Capture the cell that displays the provided text and extract its [X, Y] central coordinate. 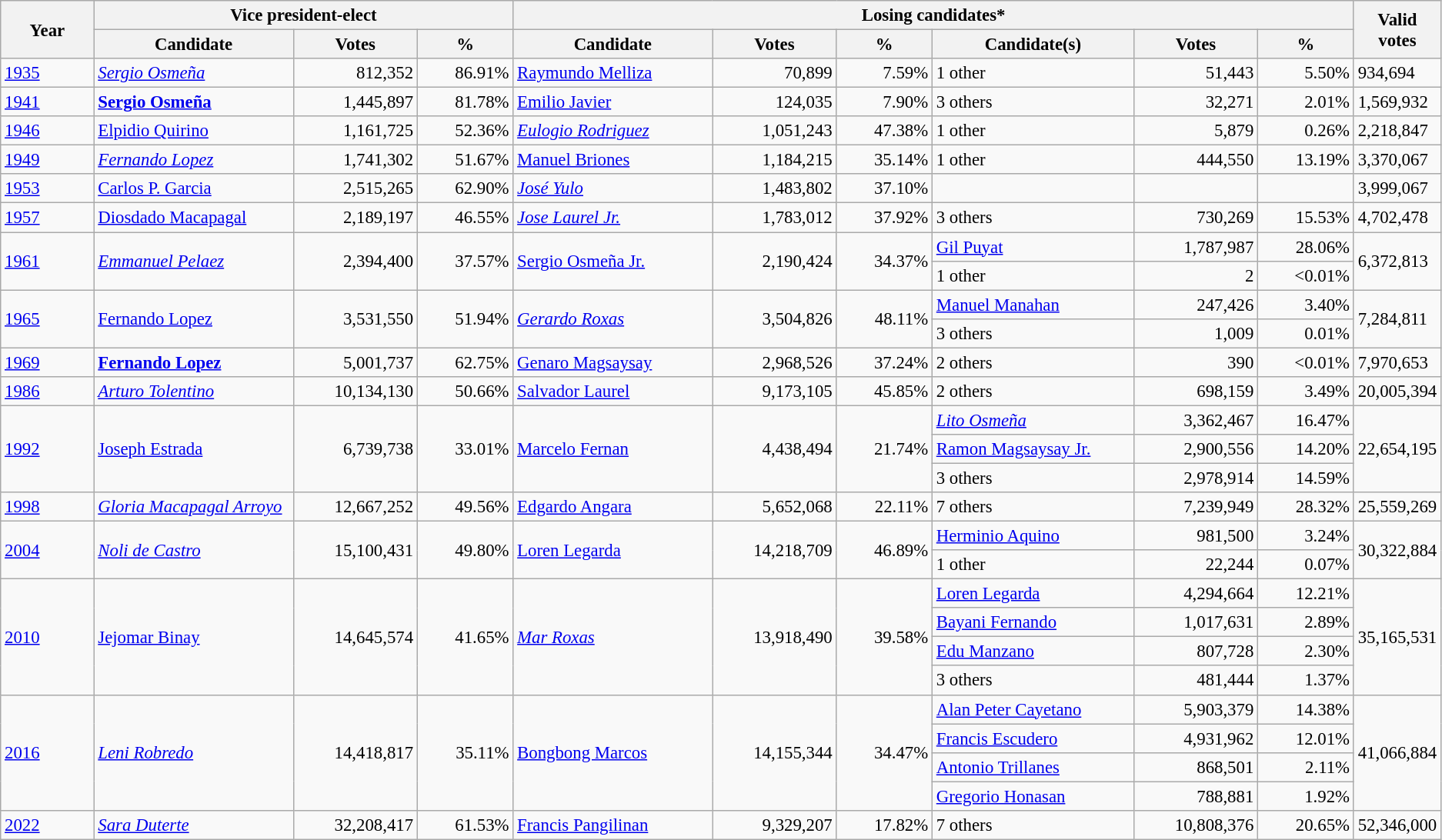
Jejomar Binay [194, 637]
35.11% [465, 752]
Valid votes [1397, 29]
1957 [48, 218]
1,051,243 [774, 131]
Leni Robredo [194, 752]
2016 [48, 752]
5.50% [1307, 73]
62.90% [465, 188]
Francis Escudero [1033, 738]
37.92% [884, 218]
2022 [48, 825]
37.10% [884, 188]
52.36% [465, 131]
Sara Duterte [194, 825]
Antonio Trillanes [1033, 767]
Carlos P. Garcia [194, 188]
Sergio Osmeña Jr. [613, 262]
10,134,130 [355, 392]
14,155,344 [774, 752]
14,645,574 [355, 637]
1986 [48, 392]
33.01% [465, 449]
35,165,531 [1397, 637]
52,346,000 [1397, 825]
4,294,664 [1196, 594]
9,173,105 [774, 392]
1.92% [1307, 796]
1969 [48, 362]
Joseph Estrada [194, 449]
Elpidio Quirino [194, 131]
1965 [48, 318]
3,504,826 [774, 318]
1949 [48, 160]
5,879 [1196, 131]
1,569,932 [1397, 102]
3.40% [1307, 305]
1941 [48, 102]
3,362,467 [1196, 420]
1,783,012 [774, 218]
Gloria Macapagal Arroyo [194, 507]
2,394,400 [355, 262]
Bayani Fernando [1033, 622]
32,208,417 [355, 825]
Alan Peter Cayetano [1033, 709]
22,244 [1196, 565]
2 [1196, 275]
15,100,431 [355, 551]
Noli de Castro [194, 551]
124,035 [774, 102]
788,881 [1196, 796]
22.11% [884, 507]
3,531,550 [355, 318]
José Yulo [613, 188]
812,352 [355, 73]
Jose Laurel Jr. [613, 218]
Edgardo Angara [613, 507]
10,808,376 [1196, 825]
6,372,813 [1397, 262]
0.01% [1307, 333]
41,066,884 [1397, 752]
7,239,949 [1196, 507]
6,739,738 [355, 449]
37.24% [884, 362]
Gregorio Honasan [1033, 796]
32,271 [1196, 102]
2.01% [1307, 102]
4,702,478 [1397, 218]
15.53% [1307, 218]
7.90% [884, 102]
Diosdado Macapagal [194, 218]
Marcelo Fernan [613, 449]
7,284,811 [1397, 318]
14.20% [1307, 449]
22,654,195 [1397, 449]
14.38% [1307, 709]
61.53% [465, 825]
1.37% [1307, 681]
730,269 [1196, 218]
1,445,897 [355, 102]
Gil Puyat [1033, 247]
81.78% [465, 102]
13,918,490 [774, 637]
1,017,631 [1196, 622]
Gerardo Roxas [613, 318]
2.11% [1307, 767]
2,978,914 [1196, 478]
14,418,817 [355, 752]
39.58% [884, 637]
21.74% [884, 449]
1953 [48, 188]
1961 [48, 262]
1992 [48, 449]
2010 [48, 637]
50.66% [465, 392]
2.89% [1307, 622]
1998 [48, 507]
698,159 [1196, 392]
3.49% [1307, 392]
3.24% [1307, 536]
51,443 [1196, 73]
5,652,068 [774, 507]
12.21% [1307, 594]
481,444 [1196, 681]
16.47% [1307, 420]
1946 [48, 131]
Herminio Aquino [1033, 536]
Manuel Manahan [1033, 305]
49.56% [465, 507]
Ramon Magsaysay Jr. [1033, 449]
2,968,526 [774, 362]
34.47% [884, 752]
1935 [48, 73]
390 [1196, 362]
Edu Manzano [1033, 652]
35.14% [884, 160]
86.91% [465, 73]
2004 [48, 551]
444,550 [1196, 160]
12,667,252 [355, 507]
Bongbong Marcos [613, 752]
17.82% [884, 825]
807,728 [1196, 652]
Mar Roxas [613, 637]
0.26% [1307, 131]
4,931,962 [1196, 738]
25,559,269 [1397, 507]
14,218,709 [774, 551]
4,438,494 [774, 449]
Eulogio Rodriguez [613, 131]
2,515,265 [355, 188]
Emilio Javier [613, 102]
12.01% [1307, 738]
1,787,987 [1196, 247]
9,329,207 [774, 825]
34.37% [884, 262]
247,426 [1196, 305]
0.07% [1307, 565]
Emmanuel Pelaez [194, 262]
Year [48, 29]
51.67% [465, 160]
Candidate(s) [1033, 45]
30,322,884 [1397, 551]
46.55% [465, 218]
45.85% [884, 392]
981,500 [1196, 536]
47.38% [884, 131]
5,001,737 [355, 362]
28.06% [1307, 247]
62.75% [465, 362]
7,970,653 [1397, 362]
1,483,802 [774, 188]
1,009 [1196, 333]
37.57% [465, 262]
934,694 [1397, 73]
2,189,197 [355, 218]
51.94% [465, 318]
Losing candidates* [934, 15]
Salvador Laurel [613, 392]
5,903,379 [1196, 709]
Genaro Magsaysay [613, 362]
1,161,725 [355, 131]
868,501 [1196, 767]
28.32% [1307, 507]
49.80% [465, 551]
2,218,847 [1397, 131]
Vice president-elect [303, 15]
7.59% [884, 73]
41.65% [465, 637]
Arturo Tolentino [194, 392]
20,005,394 [1397, 392]
Manuel Briones [613, 160]
Lito Osmeña [1033, 420]
1,184,215 [774, 160]
3,999,067 [1397, 188]
3,370,067 [1397, 160]
13.19% [1307, 160]
Francis Pangilinan [613, 825]
Raymundo Melliza [613, 73]
2,190,424 [774, 262]
14.59% [1307, 478]
70,899 [774, 73]
48.11% [884, 318]
1,741,302 [355, 160]
20.65% [1307, 825]
2.30% [1307, 652]
2,900,556 [1196, 449]
46.89% [884, 551]
